Return (x, y) of the center of cell containing provided text 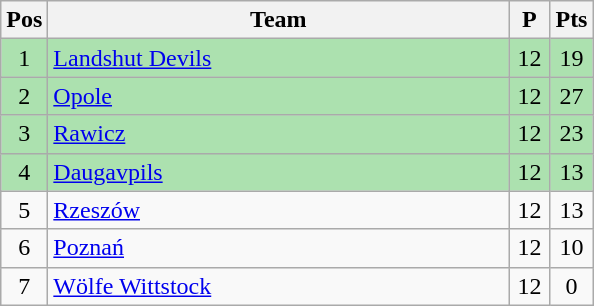
Opole (278, 96)
3 (24, 134)
19 (572, 58)
27 (572, 96)
1 (24, 58)
Wölfe Wittstock (278, 286)
Poznań (278, 248)
7 (24, 286)
Landshut Devils (278, 58)
6 (24, 248)
Pts (572, 20)
Rzeszów (278, 210)
P (530, 20)
23 (572, 134)
Daugavpils (278, 172)
4 (24, 172)
10 (572, 248)
5 (24, 210)
0 (572, 286)
Team (278, 20)
Rawicz (278, 134)
2 (24, 96)
Pos (24, 20)
